Output the [x, y] coordinate of the center of the cell containing the given text.  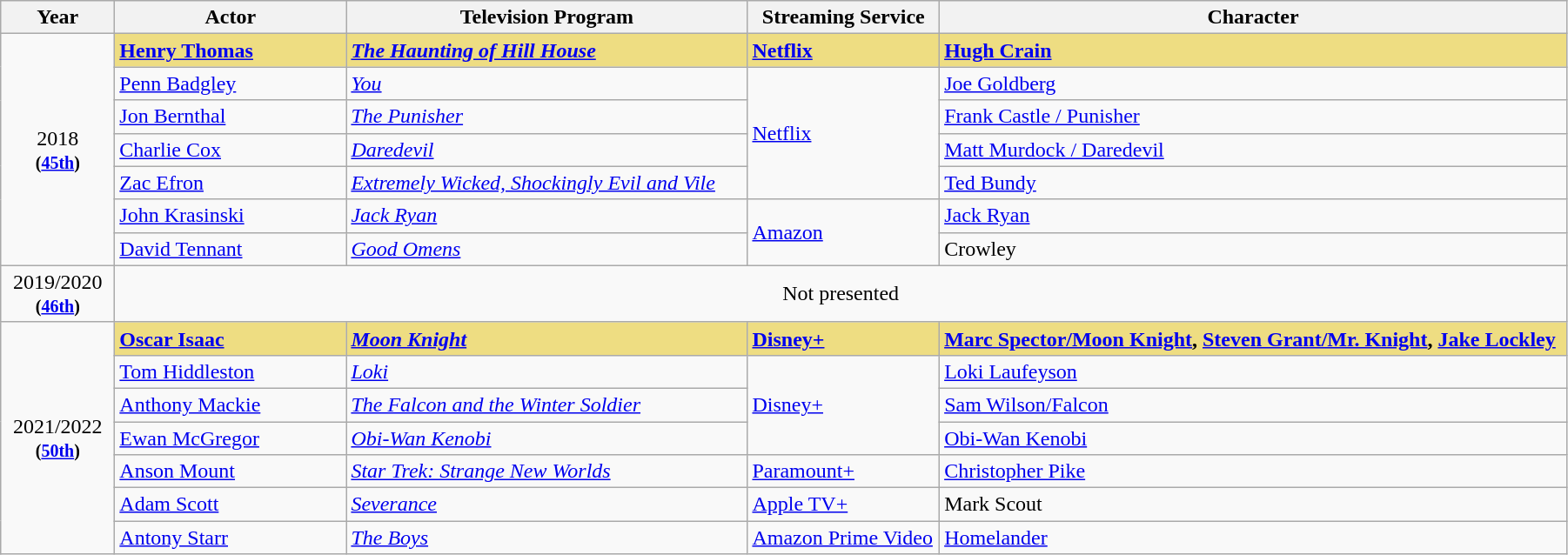
Character [1253, 17]
Severance [546, 505]
Apple TV+ [844, 505]
2019/2020 (46th) [57, 294]
Christopher Pike [1253, 471]
Hugh Crain [1253, 50]
Daredevil [546, 150]
Antony Starr [231, 538]
David Tennant [231, 249]
Year [57, 17]
The Haunting of Hill House [546, 50]
Henry Thomas [231, 50]
John Krasinski [231, 216]
2021/2022(50th) [57, 438]
Amazon Prime Video [844, 538]
The Boys [546, 538]
Television Program [546, 17]
Charlie Cox [231, 150]
Paramount+ [844, 471]
Loki Laufeyson [1253, 371]
Not presented [841, 294]
Star Trek: Strange New Worlds [546, 471]
Good Omens [546, 249]
Sam Wilson/Falcon [1253, 405]
Crowley [1253, 249]
The Punisher [546, 117]
Homelander [1253, 538]
Amazon [844, 232]
Penn Badgley [231, 84]
Moon Knight [546, 338]
Matt Murdock / Daredevil [1253, 150]
Zac Efron [231, 183]
Marc Spector/Moon Knight, Steven Grant/Mr. Knight, Jake Lockley [1253, 338]
Anson Mount [231, 471]
Extremely Wicked, Shockingly Evil and Vile [546, 183]
Jon Bernthal [231, 117]
Streaming Service [844, 17]
Mark Scout [1253, 505]
Adam Scott [231, 505]
The Falcon and the Winter Soldier [546, 405]
Ted Bundy [1253, 183]
Frank Castle / Punisher [1253, 117]
Actor [231, 17]
Ewan McGregor [231, 438]
You [546, 84]
Oscar Isaac [231, 338]
Joe Goldberg [1253, 84]
Loki [546, 371]
Anthony Mackie [231, 405]
2018(45th) [57, 150]
Tom Hiddleston [231, 371]
